Locate the cell with the specified text and output its (x, y) center coordinate. 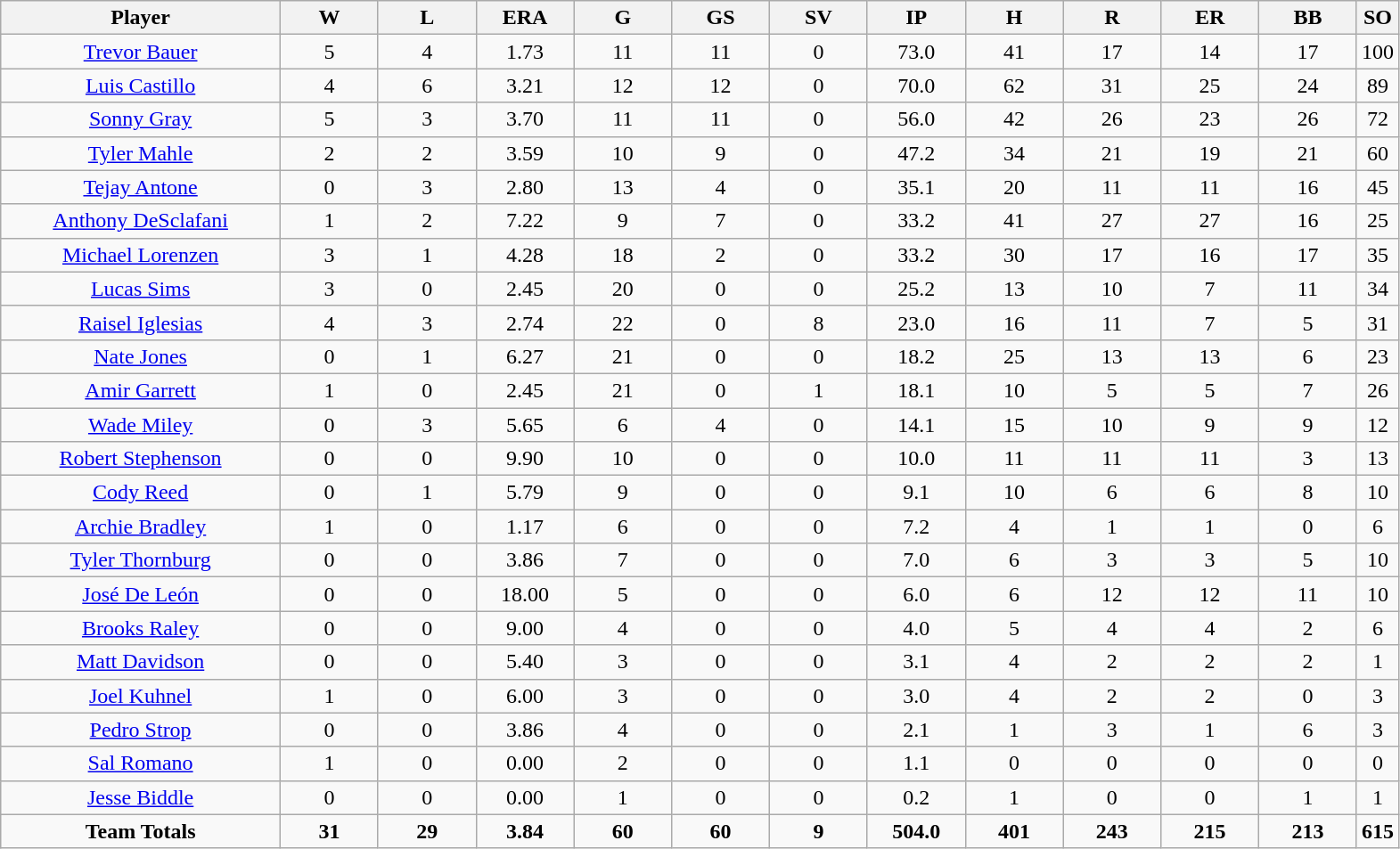
18.00 (525, 594)
9.90 (525, 459)
3.1 (916, 662)
1.73 (525, 52)
9.00 (525, 628)
José De León (141, 594)
10.0 (916, 459)
9.1 (916, 493)
14.1 (916, 425)
23.0 (916, 322)
89 (1378, 86)
100 (1378, 52)
Nate Jones (141, 356)
7.0 (916, 560)
47.2 (916, 153)
3.59 (525, 153)
213 (1308, 831)
W (329, 18)
Sal Romano (141, 763)
3.70 (525, 119)
18.1 (916, 390)
2.1 (916, 730)
Raisel Iglesias (141, 322)
56.0 (916, 119)
24 (1308, 86)
22 (623, 322)
IP (916, 18)
62 (1014, 86)
19 (1210, 153)
Joel Kuhnel (141, 696)
615 (1378, 831)
G (623, 18)
Anthony DeSclafani (141, 221)
6.00 (525, 696)
73.0 (916, 52)
Brooks Raley (141, 628)
45 (1378, 187)
2.80 (525, 187)
4.28 (525, 255)
SV (819, 18)
215 (1210, 831)
Michael Lorenzen (141, 255)
Player (141, 18)
Tyler Mahle (141, 153)
BB (1308, 18)
L (427, 18)
3.84 (525, 831)
Tyler Thornburg (141, 560)
3.0 (916, 696)
4.0 (916, 628)
3.21 (525, 86)
Trevor Bauer (141, 52)
5.65 (525, 425)
Amir Garrett (141, 390)
5.79 (525, 493)
0.2 (916, 797)
42 (1014, 119)
Wade Miley (141, 425)
14 (1210, 52)
1.1 (916, 763)
Pedro Strop (141, 730)
5.40 (525, 662)
Robert Stephenson (141, 459)
Archie Bradley (141, 527)
R (1112, 18)
Luis Castillo (141, 86)
Matt Davidson (141, 662)
ERA (525, 18)
29 (427, 831)
401 (1014, 831)
Lucas Sims (141, 289)
Team Totals (141, 831)
Tejay Antone (141, 187)
Cody Reed (141, 493)
35 (1378, 255)
ER (1210, 18)
243 (1112, 831)
SO (1378, 18)
7.22 (525, 221)
GS (721, 18)
H (1014, 18)
504.0 (916, 831)
7.2 (916, 527)
6.0 (916, 594)
6.27 (525, 356)
18 (623, 255)
Sonny Gray (141, 119)
30 (1014, 255)
15 (1014, 425)
2.74 (525, 322)
18.2 (916, 356)
25.2 (916, 289)
35.1 (916, 187)
72 (1378, 119)
70.0 (916, 86)
1.17 (525, 527)
Jesse Biddle (141, 797)
